Pinpoint the cell where the given text exists, returning its [X, Y] midpoint coordinate. 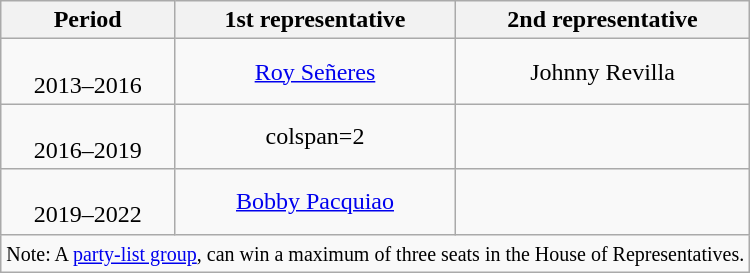
Bobby Pacquiao [316, 202]
2016–2019 [88, 136]
2nd representative [602, 20]
Johnny Revilla [602, 72]
Period [88, 20]
2019–2022 [88, 202]
Note: A party-list group, can win a maximum of three seats in the House of Representatives. [376, 253]
colspan=2 [316, 136]
1st representative [316, 20]
2013–2016 [88, 72]
Roy Señeres [316, 72]
